Output the (x, y) coordinate of the center of the cell containing the given text.  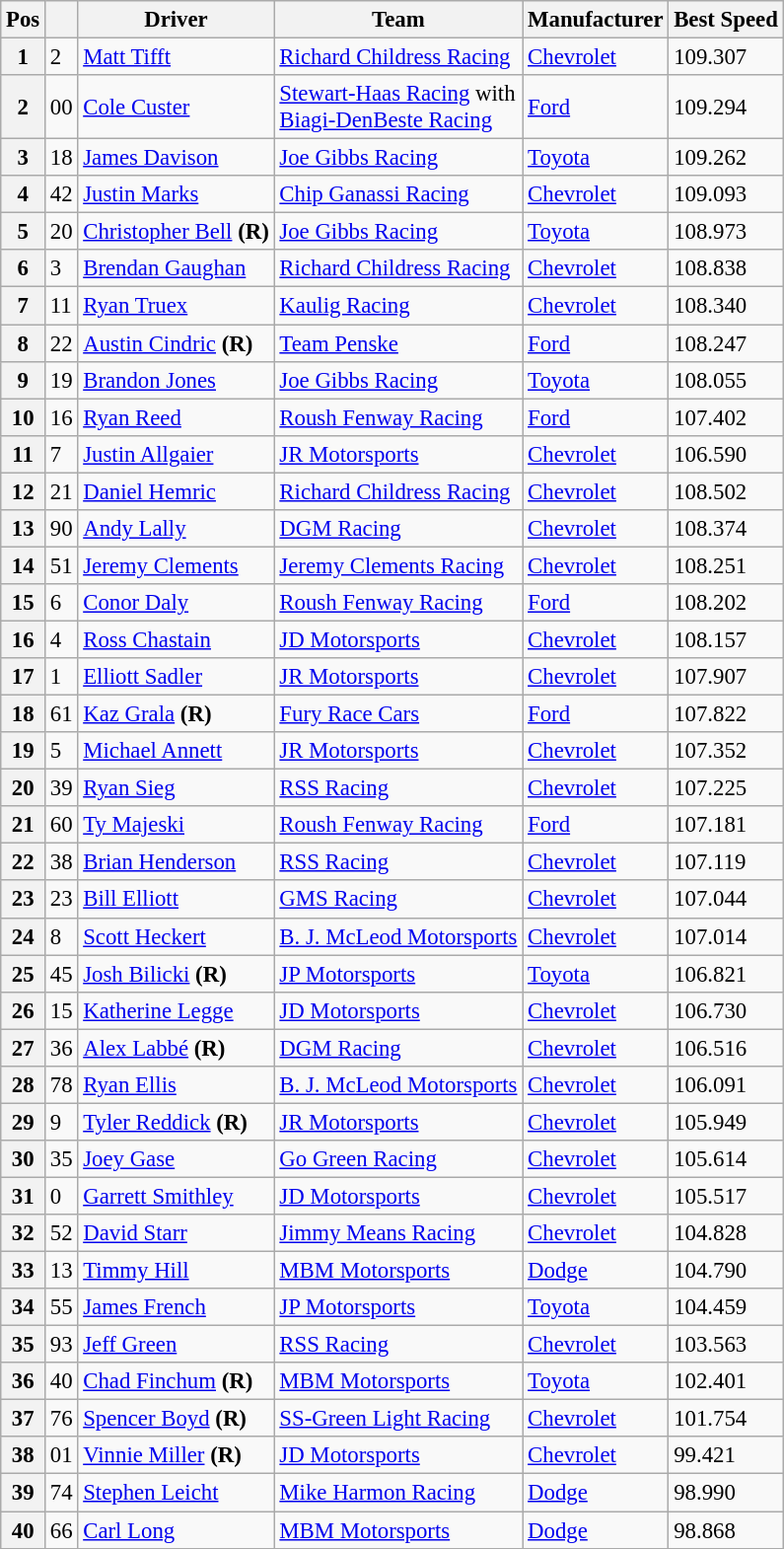
107.119 (726, 862)
Garrett Smithley (176, 1196)
GMS Racing (398, 900)
103.563 (726, 1345)
34 (24, 1307)
Ryan Truex (176, 306)
108.157 (726, 639)
66 (61, 1530)
105.949 (726, 1122)
Manufacturer (596, 20)
Christopher Bell (R) (176, 232)
25 (24, 974)
Jeremy Clements Racing (398, 565)
Ryan Reed (176, 417)
0 (61, 1196)
Stewart-Haas Racing with Biagi-DenBeste Racing (398, 107)
Daniel Hemric (176, 491)
David Starr (176, 1233)
Jeff Green (176, 1345)
Cole Custer (176, 107)
52 (61, 1233)
Brendan Gaughan (176, 269)
109.294 (726, 107)
108.202 (726, 603)
Carl Long (176, 1530)
24 (24, 936)
51 (61, 565)
Jeremy Clements (176, 565)
Kaz Grala (R) (176, 714)
55 (61, 1307)
107.225 (726, 788)
17 (24, 677)
60 (61, 825)
93 (61, 1345)
108.838 (726, 269)
106.730 (726, 1010)
Timmy Hill (176, 1271)
14 (24, 565)
Chad Finchum (R) (176, 1381)
Michael Annett (176, 751)
Josh Bilicki (R) (176, 974)
105.517 (726, 1196)
27 (24, 1048)
Scott Heckert (176, 936)
Ryan Sieg (176, 788)
Justin Allgaier (176, 454)
33 (24, 1271)
SS-Green Light Racing (398, 1419)
37 (24, 1419)
Tyler Reddick (R) (176, 1122)
Katherine Legge (176, 1010)
108.340 (726, 306)
108.251 (726, 565)
Vinnie Miller (R) (176, 1455)
107.402 (726, 417)
102.401 (726, 1381)
42 (61, 194)
28 (24, 1085)
Mike Harmon Racing (398, 1493)
61 (61, 714)
Ryan Ellis (176, 1085)
Matt Tifft (176, 57)
Stephen Leicht (176, 1493)
Kaulig Racing (398, 306)
Team (398, 20)
108.973 (726, 232)
Brian Henderson (176, 862)
107.352 (726, 751)
31 (24, 1196)
105.614 (726, 1159)
Elliott Sadler (176, 677)
12 (24, 491)
107.014 (726, 936)
Team Penske (398, 343)
106.516 (726, 1048)
45 (61, 974)
00 (61, 107)
Spencer Boyd (R) (176, 1419)
Go Green Racing (398, 1159)
Chip Ganassi Racing (398, 194)
107.181 (726, 825)
Fury Race Cars (398, 714)
Ty Majeski (176, 825)
Conor Daly (176, 603)
104.790 (726, 1271)
Driver (176, 20)
78 (61, 1085)
106.821 (726, 974)
98.990 (726, 1493)
107.044 (726, 900)
109.307 (726, 57)
Ross Chastain (176, 639)
01 (61, 1455)
101.754 (726, 1419)
Pos (24, 20)
Andy Lally (176, 529)
James Davison (176, 158)
26 (24, 1010)
Joey Gase (176, 1159)
Alex Labbé (R) (176, 1048)
98.868 (726, 1530)
32 (24, 1233)
104.459 (726, 1307)
107.822 (726, 714)
30 (24, 1159)
Austin Cindric (R) (176, 343)
108.055 (726, 380)
90 (61, 529)
106.091 (726, 1085)
108.247 (726, 343)
James French (176, 1307)
74 (61, 1493)
108.374 (726, 529)
Brandon Jones (176, 380)
109.262 (726, 158)
108.502 (726, 491)
Bill Elliott (176, 900)
76 (61, 1419)
104.828 (726, 1233)
106.590 (726, 454)
Jimmy Means Racing (398, 1233)
99.421 (726, 1455)
10 (24, 417)
Best Speed (726, 20)
Justin Marks (176, 194)
107.907 (726, 677)
29 (24, 1122)
109.093 (726, 194)
